Pinpoint the cell where the given text exists, returning its (x, y) midpoint coordinate. 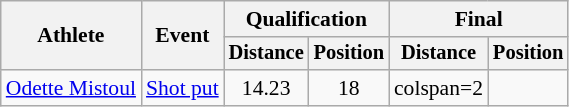
Final (478, 19)
18 (349, 88)
Odette Mistoul (71, 88)
Event (182, 36)
colspan=2 (438, 88)
Athlete (71, 36)
Qualification (306, 19)
Shot put (182, 88)
14.23 (266, 88)
